Output the [X, Y] coordinate of the center of the cell containing the given text.  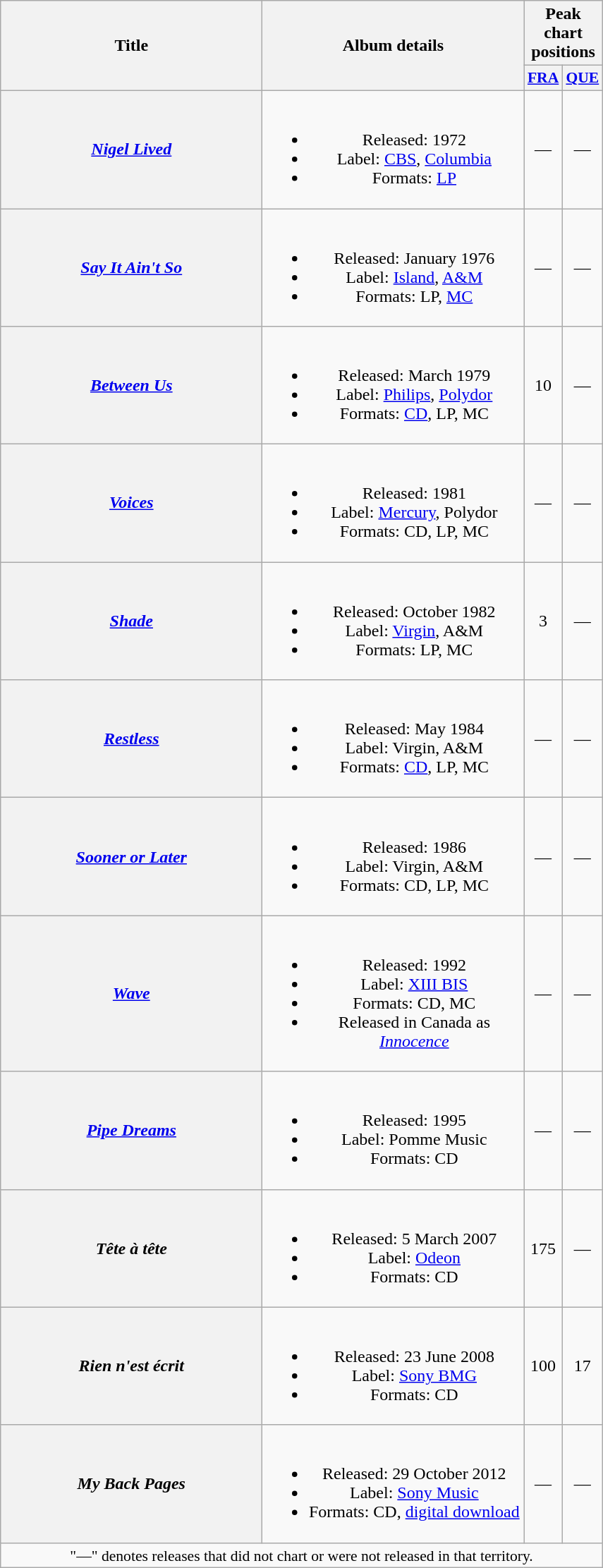
Released: October 1982Label: Virgin, A&MFormats: LP, MC [394, 621]
Rien n'est écrit [131, 1366]
QUE [583, 78]
17 [583, 1366]
Released: 29 October 2012Label: Sony MusicFormats: CD, digital download [394, 1484]
Released: 1981Label: Mercury, PolydorFormats: CD, LP, MC [394, 504]
Released: 1986Label: Virgin, A&MFormats: CD, LP, MC [394, 856]
100 [543, 1366]
Say It Ain't So [131, 268]
Released: 5 March 2007Label: OdeonFormats: CD [394, 1248]
"—" denotes releases that did not chart or were not released in that territory. [302, 1555]
Voices [131, 504]
Released: 23 June 2008Label: Sony BMGFormats: CD [394, 1366]
Wave [131, 993]
Sooner or Later [131, 856]
10 [543, 385]
Title [131, 46]
Released: March 1979Label: Philips, PolydorFormats: CD, LP, MC [394, 385]
Released: January 1976Label: Island, A&MFormats: LP, MC [394, 268]
FRA [543, 78]
Between Us [131, 385]
Released: May 1984Label: Virgin, A&MFormats: CD, LP, MC [394, 739]
Peak chart positions [563, 33]
Restless [131, 739]
Released: 1992Label: XIII BISFormats: CD, MCReleased in Canada as Innocence [394, 993]
Album details [394, 46]
Nigel Lived [131, 150]
My Back Pages [131, 1484]
Shade [131, 621]
Pipe Dreams [131, 1130]
Released: 1972Label: CBS, ColumbiaFormats: LP [394, 150]
3 [543, 621]
175 [543, 1248]
Released: 1995Label: Pomme MusicFormats: CD [394, 1130]
Tête à tête [131, 1248]
